Determine the (X, Y) coordinate at the center of the cell enclosing the given text.  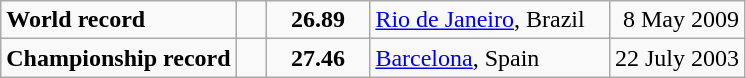
8 May 2009 (676, 20)
Championship record (118, 58)
22 July 2003 (676, 58)
27.46 (318, 58)
Barcelona, Spain (490, 58)
Rio de Janeiro, Brazil (490, 20)
World record (118, 20)
26.89 (318, 20)
